Scan for the cell matching the given text and deliver its [X, Y] coordinate at center. 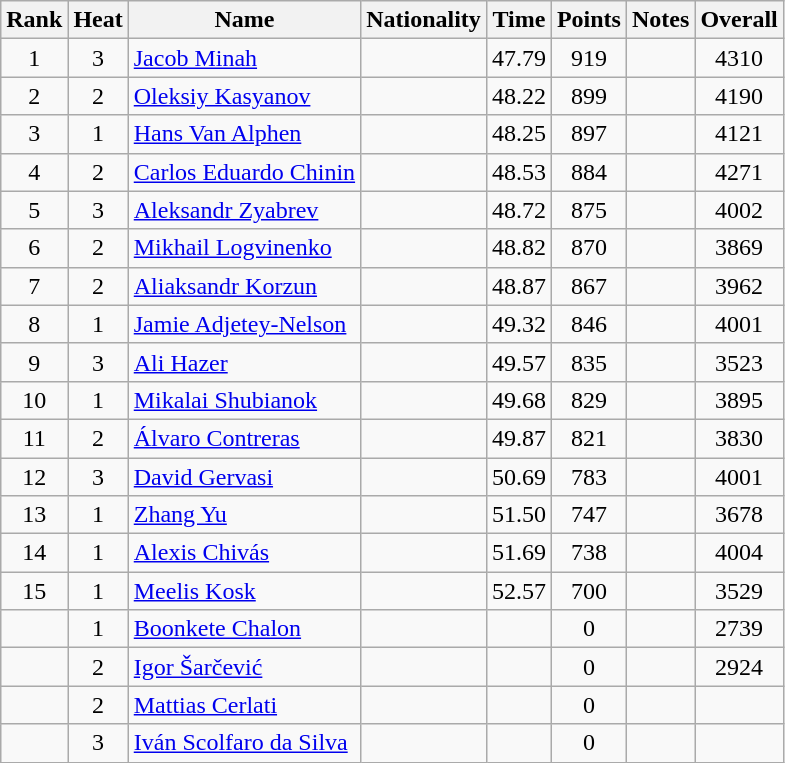
3830 [739, 438]
4004 [739, 553]
47.79 [518, 58]
12 [34, 477]
49.68 [518, 400]
Name [244, 20]
51.69 [518, 553]
15 [34, 591]
Zhang Yu [244, 515]
3529 [739, 591]
49.57 [518, 362]
829 [588, 400]
3869 [739, 248]
4121 [739, 134]
50.69 [518, 477]
13 [34, 515]
Alexis Chivás [244, 553]
Points [588, 20]
Jamie Adjetey-Nelson [244, 324]
8 [34, 324]
Time [518, 20]
4 [34, 172]
700 [588, 591]
11 [34, 438]
51.50 [518, 515]
48.53 [518, 172]
897 [588, 134]
835 [588, 362]
48.82 [518, 248]
10 [34, 400]
899 [588, 96]
2924 [739, 667]
919 [588, 58]
6 [34, 248]
4310 [739, 58]
Hans Van Alphen [244, 134]
Álvaro Contreras [244, 438]
2739 [739, 629]
48.72 [518, 210]
49.32 [518, 324]
821 [588, 438]
Heat [98, 20]
Nationality [424, 20]
Iván Scolfaro da Silva [244, 743]
5 [34, 210]
870 [588, 248]
4271 [739, 172]
Mikhail Logvinenko [244, 248]
Jacob Minah [244, 58]
747 [588, 515]
867 [588, 286]
3523 [739, 362]
Mikalai Shubianok [244, 400]
Igor Šarčević [244, 667]
Aliaksandr Korzun [244, 286]
Carlos Eduardo Chinin [244, 172]
Meelis Kosk [244, 591]
David Gervasi [244, 477]
Overall [739, 20]
48.25 [518, 134]
884 [588, 172]
846 [588, 324]
Notes [660, 20]
48.22 [518, 96]
52.57 [518, 591]
783 [588, 477]
Aleksandr Zyabrev [244, 210]
Mattias Cerlati [244, 705]
7 [34, 286]
Rank [34, 20]
738 [588, 553]
Boonkete Chalon [244, 629]
Ali Hazer [244, 362]
14 [34, 553]
Oleksiy Kasyanov [244, 96]
9 [34, 362]
3895 [739, 400]
4002 [739, 210]
48.87 [518, 286]
49.87 [518, 438]
4190 [739, 96]
875 [588, 210]
3678 [739, 515]
3962 [739, 286]
